From the cell containing the given text, extract its center point as (X, Y) coordinate. 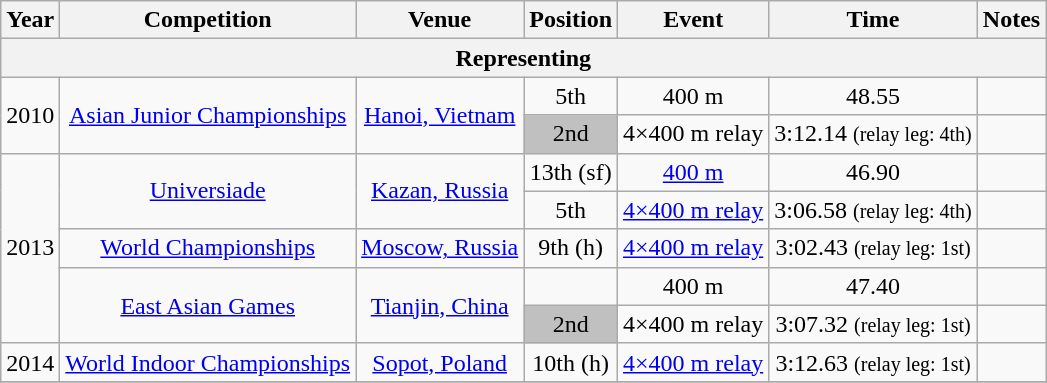
3:06.58 (relay leg: 4th) (874, 210)
Event (694, 20)
Venue (440, 20)
3:07.32 (relay leg: 1st) (874, 324)
2014 (30, 362)
Asian Junior Championships (208, 115)
East Asian Games (208, 305)
Time (874, 20)
Universiade (208, 191)
47.40 (874, 286)
2010 (30, 115)
10th (h) (571, 362)
Hanoi, Vietnam (440, 115)
Moscow, Russia (440, 248)
48.55 (874, 96)
3:12.14 (relay leg: 4th) (874, 134)
3:12.63 (relay leg: 1st) (874, 362)
World Indoor Championships (208, 362)
Kazan, Russia (440, 191)
3:02.43 (relay leg: 1st) (874, 248)
13th (sf) (571, 172)
46.90 (874, 172)
Tianjin, China (440, 305)
Position (571, 20)
World Championships (208, 248)
Notes (1011, 20)
Competition (208, 20)
Year (30, 20)
9th (h) (571, 248)
Sopot, Poland (440, 362)
Representing (524, 58)
2013 (30, 248)
